Scan for the cell matching the given text and deliver its [x, y] coordinate at center. 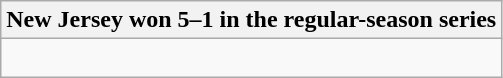
New Jersey won 5–1 in the regular-season series [252, 20]
